Output the [x, y] coordinate of the center of the cell containing the given text.  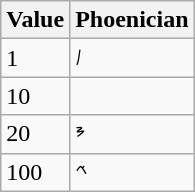
1 [36, 58]
Value [36, 20]
Phoenician [132, 20]
100 [36, 172]
10 [36, 96]
𐤙 [132, 172]
𐤘 [132, 134]
20 [36, 134]
𐤖 [132, 58]
